Pinpoint the cell where the given text exists, returning its (X, Y) midpoint coordinate. 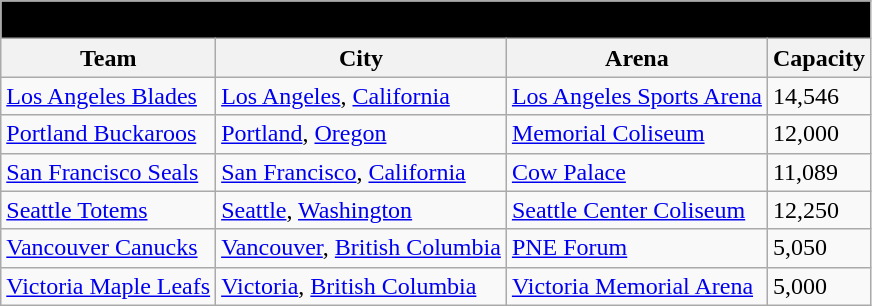
Los Angeles Sports Arena (636, 96)
11,089 (818, 172)
14,546 (818, 96)
San Francisco Seals (108, 172)
5,050 (818, 248)
Los Angeles Blades (108, 96)
Arena (636, 58)
Victoria Maple Leafs (108, 286)
Victoria Memorial Arena (636, 286)
12,000 (818, 134)
1964–65 Western Hockey League (436, 20)
Cow Palace (636, 172)
Memorial Coliseum (636, 134)
5,000 (818, 286)
Team (108, 58)
Victoria, British Columbia (362, 286)
Vancouver Canucks (108, 248)
City (362, 58)
Seattle Center Coliseum (636, 210)
12,250 (818, 210)
Seattle Totems (108, 210)
Portland, Oregon (362, 134)
Capacity (818, 58)
Los Angeles, California (362, 96)
San Francisco, California (362, 172)
PNE Forum (636, 248)
Portland Buckaroos (108, 134)
Seattle, Washington (362, 210)
Vancouver, British Columbia (362, 248)
